Output the [x, y] coordinate of the center of the cell containing the given text.  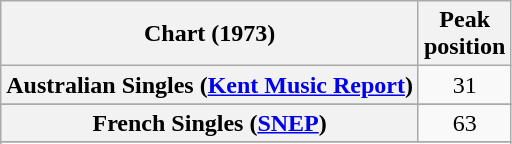
Peakposition [464, 34]
31 [464, 85]
Chart (1973) [210, 34]
63 [464, 123]
French Singles (SNEP) [210, 123]
Australian Singles (Kent Music Report) [210, 85]
